From the cell containing the given text, extract its center point as (x, y) coordinate. 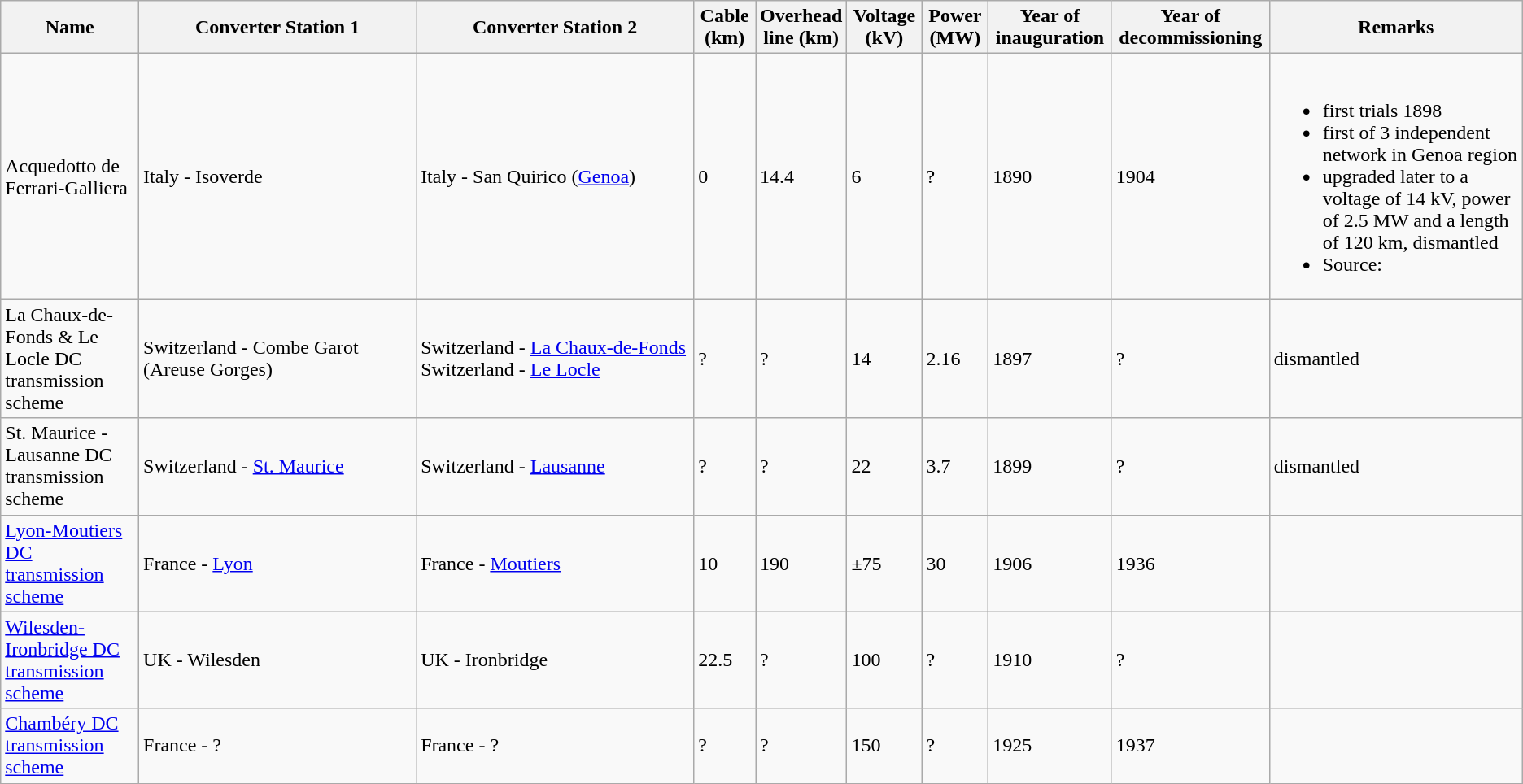
10 (725, 563)
UK - Ironbridge (555, 660)
0 (725, 176)
1936 (1190, 563)
Switzerland - Lausanne (555, 467)
Year of decommissioning (1190, 28)
22 (884, 467)
Acquedotto de Ferrari-Galliera (70, 176)
100 (884, 660)
14 (884, 359)
190 (801, 563)
UK - Wilesden (278, 660)
±75 (884, 563)
Switzerland - La Chaux-de-FondsSwitzerland - Le Locle (555, 359)
30 (955, 563)
2.16 (955, 359)
Lyon-Moutiers DC transmission scheme (70, 563)
Converter Station 2 (555, 28)
Remarks (1396, 28)
Overhead line (km) (801, 28)
1937 (1190, 746)
Name (70, 28)
22.5 (725, 660)
Italy - Isoverde (278, 176)
La Chaux-de-Fonds & Le Locle DC transmission scheme (70, 359)
1899 (1050, 467)
Year of inauguration (1050, 28)
Switzerland - St. Maurice (278, 467)
1906 (1050, 563)
France - Lyon (278, 563)
1910 (1050, 660)
6 (884, 176)
1897 (1050, 359)
Voltage (kV) (884, 28)
14.4 (801, 176)
Wilesden-Ironbridge DC transmission scheme (70, 660)
Italy - San Quirico (Genoa) (555, 176)
Switzerland - Combe Garot (Areuse Gorges) (278, 359)
France - Moutiers (555, 563)
Cable (km) (725, 28)
1890 (1050, 176)
3.7 (955, 467)
1904 (1190, 176)
1925 (1050, 746)
Chambéry DC transmission scheme (70, 746)
Converter Station 1 (278, 28)
Power (MW) (955, 28)
150 (884, 746)
St. Maurice - Lausanne DC transmission scheme (70, 467)
